Pinpoint the cell where the given text exists, returning its [X, Y] midpoint coordinate. 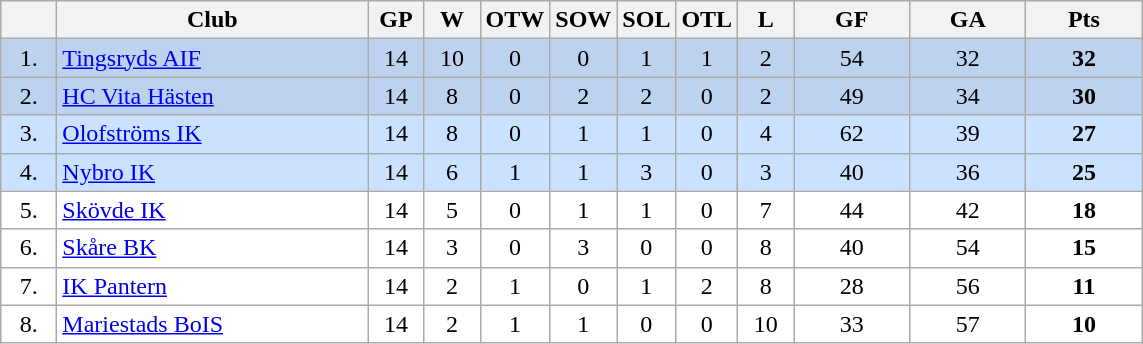
Club [212, 20]
5 [452, 210]
39 [968, 134]
11 [1084, 286]
IK Pantern [212, 286]
GA [968, 20]
42 [968, 210]
Mariestads BoIS [212, 324]
36 [968, 172]
2. [29, 96]
L [766, 20]
18 [1084, 210]
8. [29, 324]
Tingsryds AIF [212, 58]
28 [852, 286]
44 [852, 210]
SOW [584, 20]
49 [852, 96]
SOL [646, 20]
OTW [515, 20]
Nybro IK [212, 172]
62 [852, 134]
56 [968, 286]
15 [1084, 248]
GF [852, 20]
4 [766, 134]
4. [29, 172]
GP [396, 20]
33 [852, 324]
34 [968, 96]
W [452, 20]
25 [1084, 172]
Pts [1084, 20]
1. [29, 58]
6. [29, 248]
7. [29, 286]
Skåre BK [212, 248]
5. [29, 210]
OTL [707, 20]
Skövde IK [212, 210]
27 [1084, 134]
HC Vita Hästen [212, 96]
3. [29, 134]
57 [968, 324]
Olofströms IK [212, 134]
30 [1084, 96]
7 [766, 210]
6 [452, 172]
